Determine the [x, y] coordinate at the center of the cell enclosing the given text.  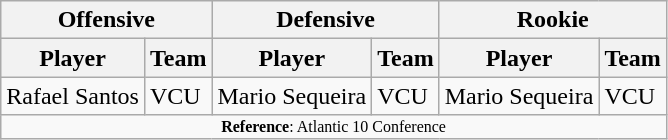
Rafael Santos [73, 96]
Rookie [552, 20]
Defensive [326, 20]
Offensive [106, 20]
Reference: Atlantic 10 Conference [334, 127]
